Pinpoint the cell where the given text exists, returning its [X, Y] midpoint coordinate. 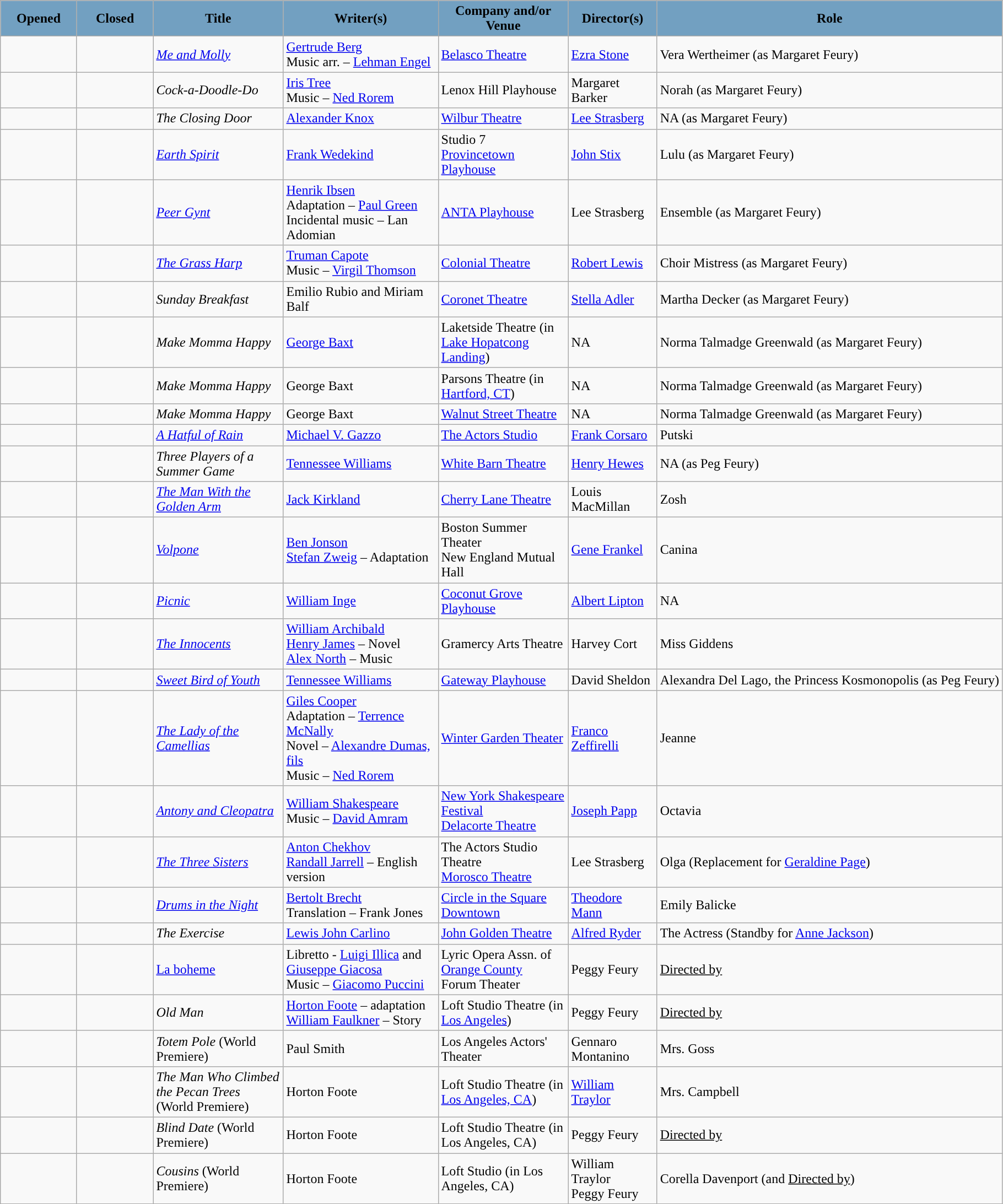
Lenox Hill Playhouse [503, 90]
Belasco Theatre [503, 54]
Wilbur Theatre [503, 118]
John Golden Theatre [503, 933]
A Hatful of Rain [218, 435]
Studio 7 Provincetown Playhouse [503, 154]
Putski [829, 435]
David Sheldon [613, 680]
Picnic [218, 601]
Albert Lipton [613, 601]
Totem Pole (World Premiere) [218, 1048]
Lulu (as Margaret Feury) [829, 154]
The Actors Studio [503, 435]
Paul Smith [360, 1048]
Earth Spirit [218, 154]
Cousins (World Premiere) [218, 1178]
William Inge [360, 601]
John Stix [613, 154]
Truman CapoteMusic – Virgil Thomson [360, 263]
Gertrude Berg Music arr. – Lehman Engel [360, 54]
Colonial Theatre [503, 263]
Ensemble (as Margaret Feury) [829, 213]
La boheme [218, 969]
Writer(s) [360, 19]
Boston Summer TheaterNew England Mutual Hall [503, 550]
Lewis John Carlino [360, 933]
Three Players of a Summer Game [218, 463]
Sweet Bird of Youth [218, 680]
Canina [829, 550]
Cherry Lane Theatre [503, 499]
The Man Who Climbed the Pecan Trees (World Premiere) [218, 1092]
Emily Balicke [829, 905]
Title [218, 19]
Peer Gynt [218, 213]
Iris Tree Music – Ned Rorem [360, 90]
Henrik Ibsen Adaptation – Paul Green Incidental music – Lan Adomian [360, 213]
Loft Studio (in Los Angeles, CA) [503, 1178]
Ezra Stone [613, 54]
Gene Frankel [613, 550]
The Three Sisters [218, 862]
Walnut Street Theatre [503, 414]
Horton Foote – adaptationWilliam Faulkner – Story [360, 1013]
Vera Wertheimer (as Margaret Feury) [829, 54]
Zosh [829, 499]
Me and Molly [218, 54]
Jeanne [829, 738]
Henry Hewes [613, 463]
Cock-a-Doodle-Do [218, 90]
Winter Garden Theater [503, 738]
Alexandra Del Lago, the Princess Kosmonopolis (as Peg Feury) [829, 680]
Opened [39, 19]
Gateway Playhouse [503, 680]
Lyric Opera Assn. of Orange CountyForum Theater [503, 969]
Parsons Theatre (in Hartford, CT) [503, 386]
Miss Giddens [829, 644]
William ShakespeareMusic – David Amram [360, 811]
William Traylor [613, 1092]
Louis MacMillan [613, 499]
The Innocents [218, 644]
Octavia [829, 811]
Theodore Mann [613, 905]
Blind Date (World Premiere) [218, 1135]
Role [829, 19]
Mrs. Campbell [829, 1092]
The Exercise [218, 933]
Circle in the Square Downtown [503, 905]
Mrs. Goss [829, 1048]
Drums in the Night [218, 905]
William ArchibaldHenry James – NovelAlex North – Music [360, 644]
Volpone [218, 550]
Olga (Replacement for Geraldine Page) [829, 862]
White Barn Theatre [503, 463]
The Closing Door [218, 118]
Company and/or Venue [503, 19]
Alfred Ryder [613, 933]
Corella Davenport (and Directed by) [829, 1178]
The Grass Harp [218, 263]
Harvey Cort [613, 644]
Jack Kirkland [360, 499]
Antony and Cleopatra [218, 811]
Franco Zeffirelli [613, 738]
Giles CooperAdaptation – Terrence McNallyNovel – Alexandre Dumas, filsMusic – Ned Rorem [360, 738]
Loft Studio Theatre (in Los Angeles) [503, 1013]
Frank Corsaro [613, 435]
NA (as Margaret Feury) [829, 118]
The Actors Studio Theatre Morosco Theatre [503, 862]
Director(s) [613, 19]
Gennaro Montanino [613, 1048]
Robert Lewis [613, 263]
Frank Wedekind [360, 154]
The Man With the Golden Arm [218, 499]
Ben JonsonStefan Zweig – Adaptation [360, 550]
Michael V. Gazzo [360, 435]
NA (as Peg Feury) [829, 463]
The Actress (Standby for Anne Jackson) [829, 933]
Norah (as Margaret Feury) [829, 90]
Choir Mistress (as Margaret Feury) [829, 263]
Joseph Papp [613, 811]
Bertolt BrechtTranslation – Frank Jones [360, 905]
Martha Decker (as Margaret Feury) [829, 299]
ANTA Playhouse [503, 213]
Libretto - Luigi Illica and Giuseppe GiacosaMusic – Giacomo Puccini [360, 969]
New York Shakespeare FestivalDelacorte Theatre [503, 811]
Gramercy Arts Theatre [503, 644]
Sunday Breakfast [218, 299]
Old Man [218, 1013]
William TraylorPeggy Feury [613, 1178]
Alexander Knox [360, 118]
Laketside Theatre (in Lake Hopatcong Landing) [503, 342]
Stella Adler [613, 299]
Emilio Rubio and Miriam Balf [360, 299]
Coronet Theatre [503, 299]
The Lady of the Camellias [218, 738]
Coconut Grove Playhouse [503, 601]
Anton ChekhovRandall Jarrell – English version [360, 862]
Closed [115, 19]
Margaret Barker [613, 90]
Los Angeles Actors' Theater [503, 1048]
